Scan for the cell matching the given text and deliver its [x, y] coordinate at center. 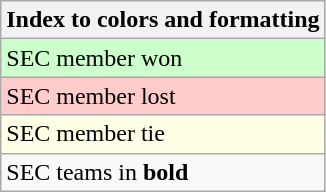
SEC teams in bold [163, 172]
SEC member lost [163, 96]
Index to colors and formatting [163, 20]
SEC member won [163, 58]
SEC member tie [163, 134]
